Return the (x, y) coordinate for the center point of the cell that contains the specified text.  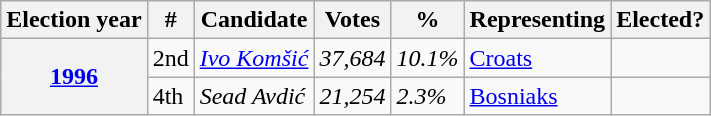
1996 (74, 77)
10.1% (428, 58)
Ivo Komšić (254, 58)
21,254 (352, 96)
Sead Avdić (254, 96)
Croats (538, 58)
Representing (538, 20)
Candidate (254, 20)
4th (170, 96)
Election year (74, 20)
Bosniaks (538, 96)
2nd (170, 58)
Votes (352, 20)
# (170, 20)
37,684 (352, 58)
2.3% (428, 96)
Elected? (660, 20)
% (428, 20)
